For the text-containing cell, return its midpoint in (X, Y) coordinate format. 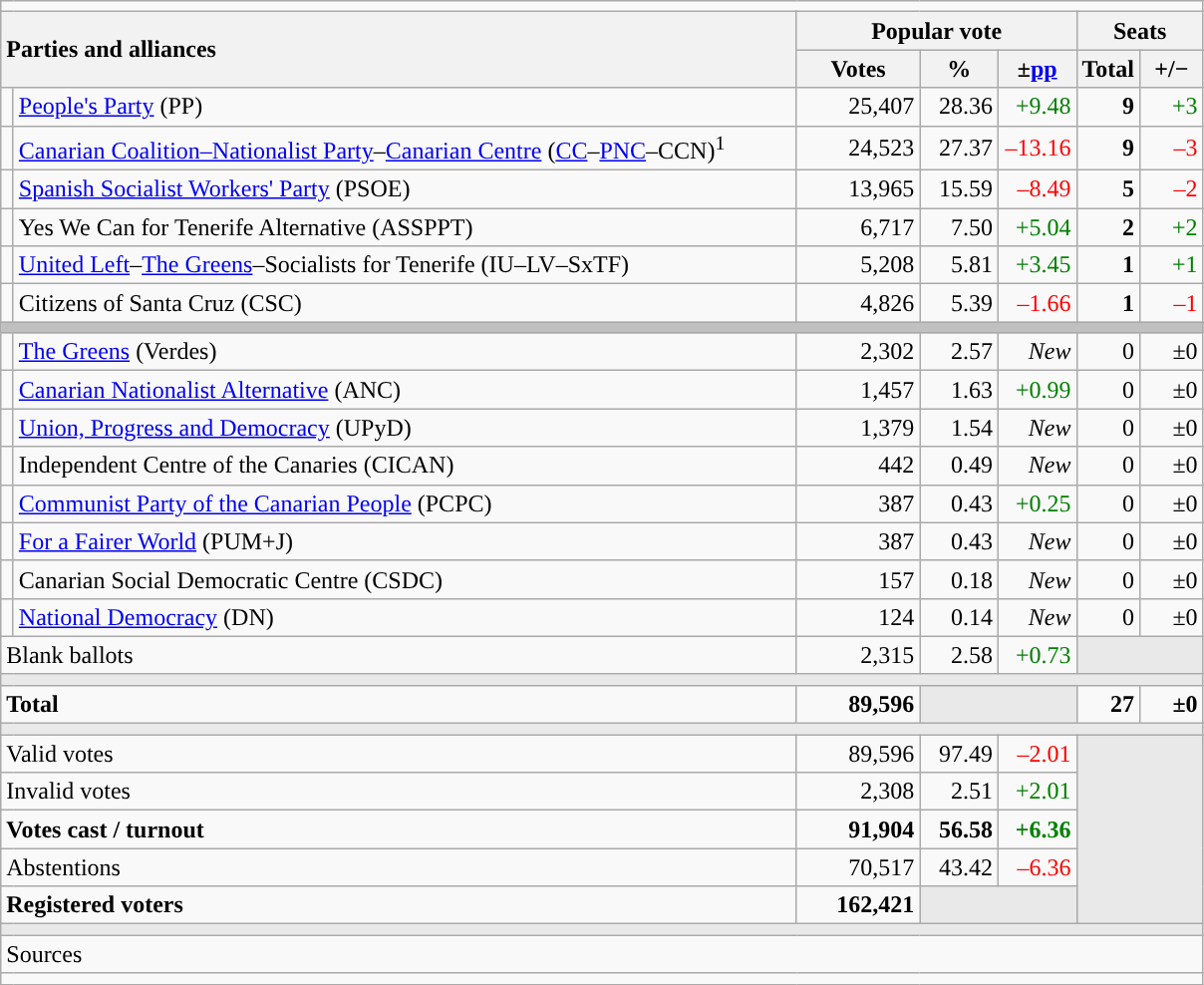
91,904 (858, 829)
+3 (1172, 107)
–1.66 (1037, 303)
Valid votes (399, 754)
1.63 (959, 390)
+1 (1172, 265)
2.58 (959, 655)
Seats (1140, 31)
Citizens of Santa Cruz (CSC) (405, 303)
56.58 (959, 829)
–13.16 (1037, 148)
Votes (858, 69)
5.39 (959, 303)
4,826 (858, 303)
Sources (602, 954)
Union, Progress and Democracy (UPyD) (405, 428)
7.50 (959, 227)
124 (858, 617)
Parties and alliances (399, 50)
+/− (1172, 69)
+9.48 (1037, 107)
70,517 (858, 867)
Votes cast / turnout (399, 829)
Registered voters (399, 905)
442 (858, 466)
+2.01 (1037, 792)
5 (1108, 189)
–1 (1172, 303)
For a Fairer World (PUM+J) (405, 541)
National Democracy (DN) (405, 617)
+0.73 (1037, 655)
Yes We Can for Tenerife Alternative (ASSPPT) (405, 227)
–2 (1172, 189)
157 (858, 579)
15.59 (959, 189)
Communist Party of the Canarian People (PCPC) (405, 503)
People's Party (PP) (405, 107)
Abstentions (399, 867)
5,208 (858, 265)
+6.36 (1037, 829)
Spanish Socialist Workers' Party (PSOE) (405, 189)
+0.25 (1037, 503)
2,302 (858, 352)
97.49 (959, 754)
Invalid votes (399, 792)
% (959, 69)
24,523 (858, 148)
1.54 (959, 428)
Canarian Social Democratic Centre (CSDC) (405, 579)
The Greens (Verdes) (405, 352)
–3 (1172, 148)
43.42 (959, 867)
+2 (1172, 227)
±pp (1037, 69)
6,717 (858, 227)
1,379 (858, 428)
1,457 (858, 390)
2,308 (858, 792)
5.81 (959, 265)
2,315 (858, 655)
Blank ballots (399, 655)
162,421 (858, 905)
Canarian Nationalist Alternative (ANC) (405, 390)
United Left–The Greens–Socialists for Tenerife (IU–LV–SxTF) (405, 265)
–2.01 (1037, 754)
0.18 (959, 579)
0.49 (959, 466)
25,407 (858, 107)
+3.45 (1037, 265)
+0.99 (1037, 390)
Popular vote (937, 31)
Independent Centre of the Canaries (CICAN) (405, 466)
13,965 (858, 189)
–8.49 (1037, 189)
27 (1108, 704)
27.37 (959, 148)
2.57 (959, 352)
2 (1108, 227)
28.36 (959, 107)
+5.04 (1037, 227)
2.51 (959, 792)
Canarian Coalition–Nationalist Party–Canarian Centre (CC–PNC–CCN)1 (405, 148)
–6.36 (1037, 867)
0.14 (959, 617)
